Return the [X, Y] coordinate for the center point of the cell that contains the specified text.  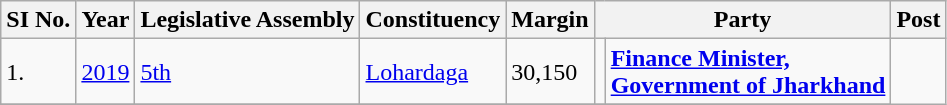
1. [38, 72]
5th [248, 72]
Margin [550, 20]
Finance Minister,Government of Jharkhand [748, 72]
Constituency [433, 20]
2019 [106, 72]
Lohardaga [433, 72]
30,150 [550, 72]
Party [742, 20]
Legislative Assembly [248, 20]
Post [918, 20]
Year [106, 20]
SI No. [38, 20]
